Output the [x, y] coordinate of the center of the cell containing the given text.  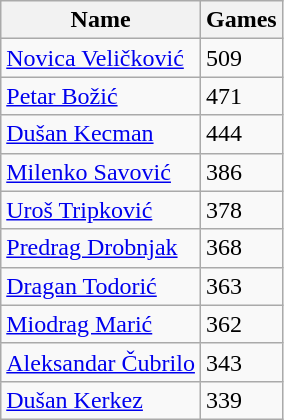
343 [241, 362]
Name [101, 20]
362 [241, 324]
Games [241, 20]
471 [241, 96]
509 [241, 58]
339 [241, 400]
378 [241, 210]
Uroš Tripković [101, 210]
Miodrag Marić [101, 324]
Aleksandar Čubrilo [101, 362]
Petar Božić [101, 96]
444 [241, 134]
Dragan Todorić [101, 286]
363 [241, 286]
Novica Veličković [101, 58]
Dušan Kerkez [101, 400]
Predrag Drobnjak [101, 248]
Dušan Kecman [101, 134]
386 [241, 172]
368 [241, 248]
Milenko Savović [101, 172]
